Extract the [X, Y] coordinate from the center of the cell holding the provided text.  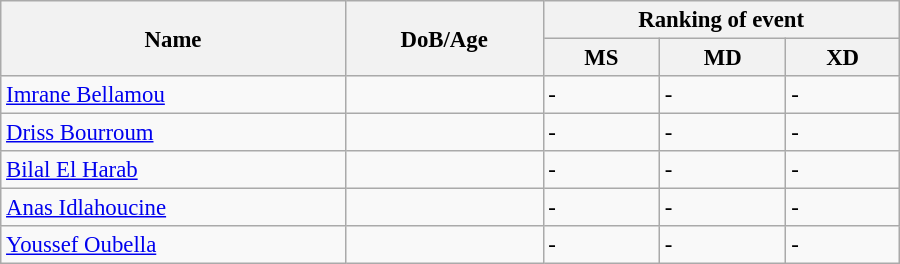
Bilal El Harab [174, 170]
DoB/Age [444, 38]
Youssef Oubella [174, 245]
Imrane Bellamou [174, 95]
Driss Bourroum [174, 133]
Anas Idlahoucine [174, 208]
MD [723, 58]
Name [174, 38]
XD [842, 58]
Ranking of event [721, 20]
MS [602, 58]
